Locate the cell with the specified text and output its (X, Y) center coordinate. 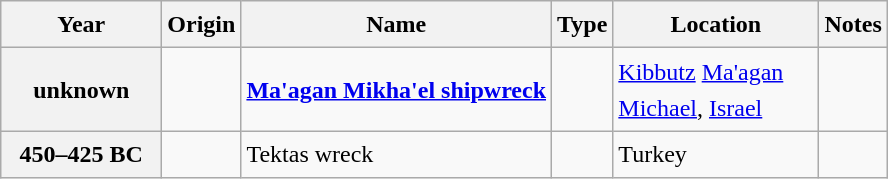
Origin (202, 24)
Type (582, 24)
Kibbutz Ma'agan Michael, Israel (716, 90)
Name (396, 24)
Ma'agan Mikha'el shipwreck (396, 90)
Tektas wreck (396, 154)
Year (82, 24)
450–425 BC (82, 154)
unknown (82, 90)
Notes (853, 24)
Turkey (716, 154)
Location (716, 24)
